Identify which cell holds the provided text, then report its (x, y) central coordinate. 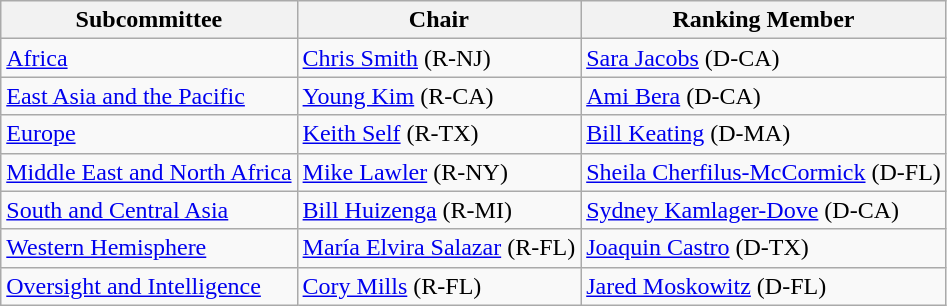
Chris Smith (R-NJ) (439, 58)
Sheila Cherfilus-McCormick (D-FL) (764, 172)
Oversight and Intelligence (149, 286)
South and Central Asia (149, 210)
Cory Mills (R-FL) (439, 286)
Africa (149, 58)
Bill Huizenga (R-MI) (439, 210)
Ami Bera (D-CA) (764, 96)
Bill Keating (D-MA) (764, 134)
Jared Moskowitz (D-FL) (764, 286)
Keith Self (R-TX) (439, 134)
Chair (439, 20)
Ranking Member (764, 20)
Joaquin Castro (D-TX) (764, 248)
Mike Lawler (R-NY) (439, 172)
María Elvira Salazar (R-FL) (439, 248)
East Asia and the Pacific (149, 96)
Young Kim (R-CA) (439, 96)
Subcommittee (149, 20)
Sara Jacobs (D-CA) (764, 58)
Middle East and North Africa (149, 172)
Europe (149, 134)
Sydney Kamlager-Dove (D-CA) (764, 210)
Western Hemisphere (149, 248)
